Pinpoint the cell where the given text exists, returning its [x, y] midpoint coordinate. 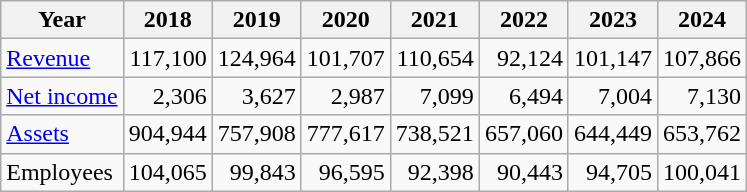
107,866 [702, 58]
7,099 [434, 96]
96,595 [346, 172]
7,004 [612, 96]
7,130 [702, 96]
110,654 [434, 58]
2024 [702, 20]
104,065 [168, 172]
92,124 [524, 58]
6,494 [524, 96]
2,306 [168, 96]
124,964 [256, 58]
644,449 [612, 134]
Year [62, 20]
Net income [62, 96]
90,443 [524, 172]
2018 [168, 20]
Employees [62, 172]
2,987 [346, 96]
2019 [256, 20]
653,762 [702, 134]
117,100 [168, 58]
777,617 [346, 134]
757,908 [256, 134]
Assets [62, 134]
2023 [612, 20]
738,521 [434, 134]
94,705 [612, 172]
2022 [524, 20]
2020 [346, 20]
657,060 [524, 134]
101,707 [346, 58]
100,041 [702, 172]
904,944 [168, 134]
92,398 [434, 172]
Revenue [62, 58]
99,843 [256, 172]
2021 [434, 20]
3,627 [256, 96]
101,147 [612, 58]
